Detect which cell encompasses the target text, then output its [x, y] center coordinate. 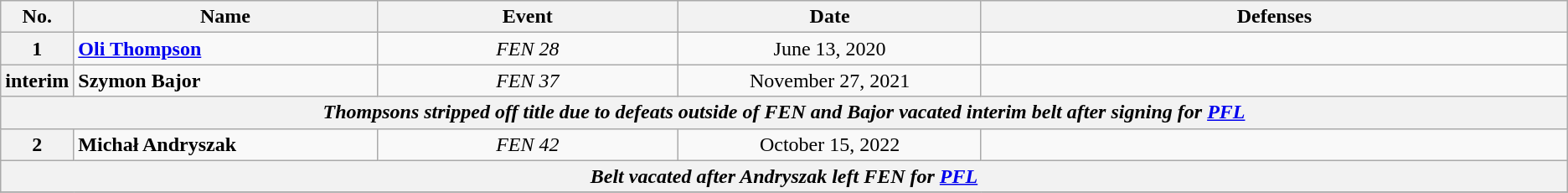
Michał Andryszak [225, 144]
FEN 28 [528, 49]
interim [37, 81]
Oli Thompson [225, 49]
June 13, 2020 [830, 49]
1 [37, 49]
Event [528, 17]
FEN 42 [528, 144]
No. [37, 17]
Defenses [1274, 17]
Name [225, 17]
Thompsons stripped off title due to defeats outside of FEN and Bajor vacated interim belt after signing for PFL [784, 112]
November 27, 2021 [830, 81]
2 [37, 144]
Date [830, 17]
FEN 37 [528, 81]
Szymon Bajor [225, 81]
October 15, 2022 [830, 144]
Belt vacated after Andryszak left FEN for PFL [784, 176]
